Output the [X, Y] coordinate of the center of the cell containing the given text.  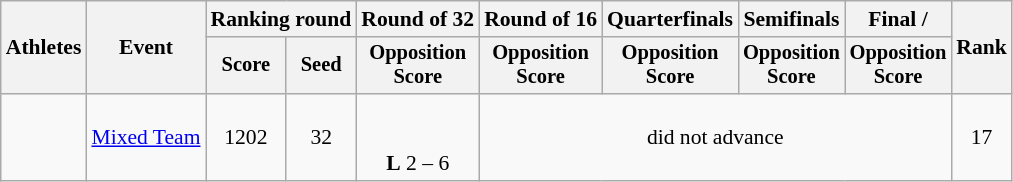
Rank [982, 48]
17 [982, 138]
Score [246, 66]
Mixed Team [146, 138]
Round of 16 [540, 19]
Athletes [44, 48]
Ranking round [282, 19]
Seed [321, 66]
32 [321, 138]
Quarterfinals [670, 19]
L 2 – 6 [418, 138]
Round of 32 [418, 19]
did not advance [715, 138]
Event [146, 48]
Final / [898, 19]
Semifinals [792, 19]
1202 [246, 138]
